Find where the given text appears and provide that cell's center as (X, Y) coordinate. 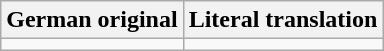
German original (92, 20)
Literal translation (283, 20)
